Determine the [X, Y] coordinate at the center of the cell enclosing the given text.  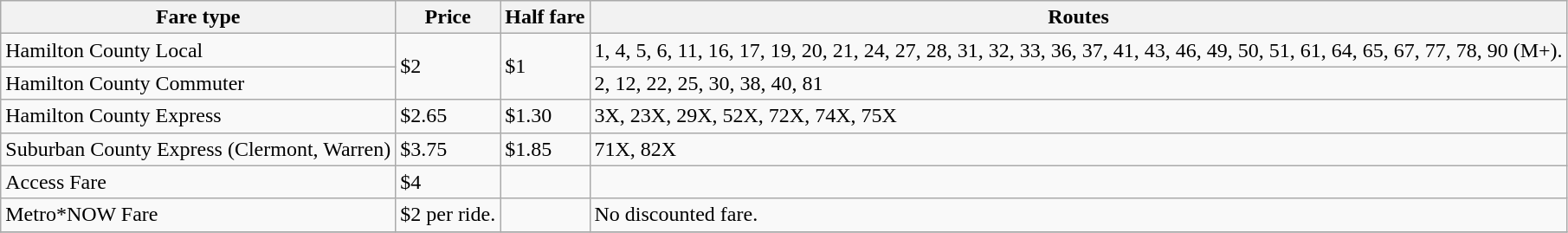
$1 [545, 67]
Price [448, 17]
$1.85 [545, 149]
2, 12, 22, 25, 30, 38, 40, 81 [1079, 83]
Hamilton County Commuter [198, 83]
Hamilton County Local [198, 50]
Access Fare [198, 182]
$3.75 [448, 149]
$4 [448, 182]
Fare type [198, 17]
Half fare [545, 17]
Hamilton County Express [198, 116]
$2.65 [448, 116]
Metro*NOW Fare [198, 215]
$2 [448, 67]
71X, 82X [1079, 149]
Routes [1079, 17]
$1.30 [545, 116]
3X, 23X, 29X, 52X, 72X, 74X, 75X [1079, 116]
$2 per ride. [448, 215]
Suburban County Express (Clermont, Warren) [198, 149]
1, 4, 5, 6, 11, 16, 17, 19, 20, 21, 24, 27, 28, 31, 32, 33, 36, 37, 41, 43, 46, 49, 50, 51, 61, 64, 65, 67, 77, 78, 90 (M+). [1079, 50]
No discounted fare. [1079, 215]
